Return (X, Y) of the center of cell containing provided text 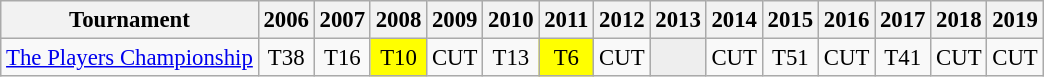
2006 (286, 20)
T51 (790, 58)
2009 (455, 20)
2010 (511, 20)
2018 (959, 20)
T13 (511, 58)
T6 (566, 58)
2012 (622, 20)
2015 (790, 20)
2007 (342, 20)
2014 (734, 20)
2008 (398, 20)
2017 (903, 20)
2019 (1015, 20)
2011 (566, 20)
2013 (678, 20)
T38 (286, 58)
Tournament (130, 20)
T10 (398, 58)
T41 (903, 58)
2016 (846, 20)
T16 (342, 58)
The Players Championship (130, 58)
